Provide the (X, Y) coordinate of the cell's center where the given text is located.  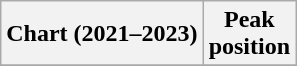
Chart (2021–2023) (102, 34)
Peakposition (249, 34)
